Scan for the cell matching the given text and deliver its [x, y] coordinate at center. 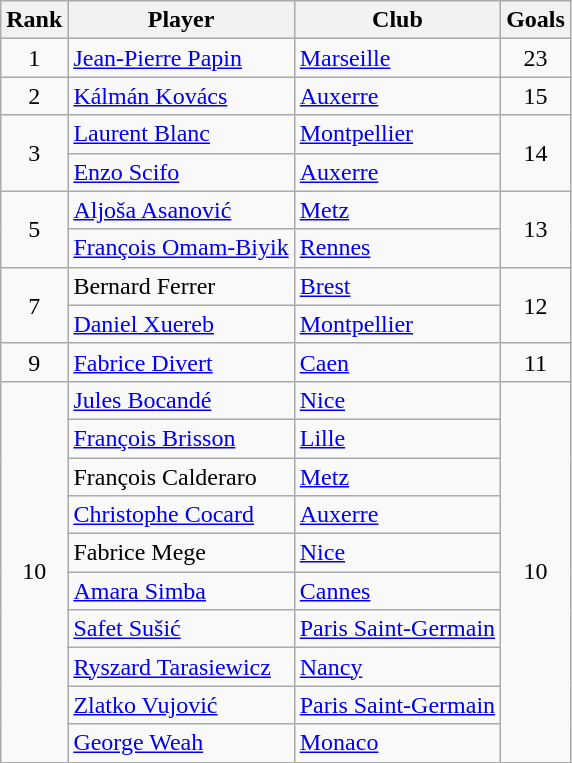
Marseille [397, 58]
Aljoša Asanović [181, 210]
2 [34, 96]
François Omam-Biyik [181, 248]
Zlatko Vujović [181, 705]
13 [536, 229]
23 [536, 58]
François Brisson [181, 438]
Rennes [397, 248]
François Calderaro [181, 477]
Jules Bocandé [181, 400]
Amara Simba [181, 591]
11 [536, 362]
Player [181, 20]
14 [536, 153]
Fabrice Mege [181, 553]
Safet Sušić [181, 629]
Kálmán Kovács [181, 96]
Bernard Ferrer [181, 286]
George Weah [181, 743]
Fabrice Divert [181, 362]
Jean-Pierre Papin [181, 58]
Christophe Cocard [181, 515]
Caen [397, 362]
3 [34, 153]
Monaco [397, 743]
9 [34, 362]
Goals [536, 20]
Cannes [397, 591]
1 [34, 58]
7 [34, 305]
Brest [397, 286]
Club [397, 20]
15 [536, 96]
Laurent Blanc [181, 134]
Nancy [397, 667]
Enzo Scifo [181, 172]
Ryszard Tarasiewicz [181, 667]
Rank [34, 20]
Lille [397, 438]
5 [34, 229]
Daniel Xuereb [181, 324]
12 [536, 305]
